Detect which cell encompasses the target text, then output its (x, y) center coordinate. 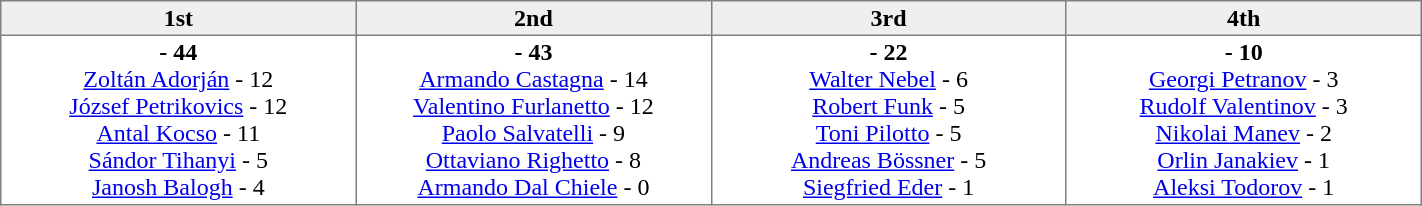
3rd (888, 18)
- 44Zoltán Adorján - 12 József Petrikovics - 12 Antal Kocso - 11 Sándor Tihanyi - 5 Janosh Balogh - 4 (178, 120)
- 22Walter Nebel - 6 Robert Funk - 5 Toni Pilotto - 5 Andreas Bössner - 5Siegfried Eder - 1 (888, 120)
2nd (534, 18)
- 10Georgi Petranov - 3 Rudolf Valentinov - 3 Nikolai Manev - 2 Orlin Janakiev - 1 Aleksi Todorov - 1 (1244, 120)
- 43Armando Castagna - 14 Valentino Furlanetto - 12 Paolo Salvatelli - 9 Ottaviano Righetto - 8 Armando Dal Chiele - 0 (534, 120)
4th (1244, 18)
1st (178, 18)
